Provide the (X, Y) coordinate of the cell's center where the given text is located.  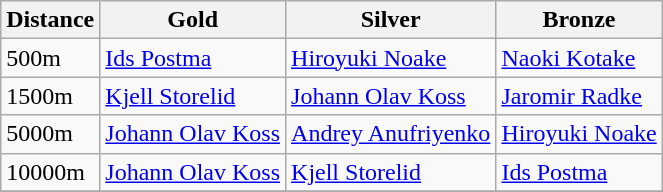
Distance (50, 20)
500m (50, 58)
Naoki Kotake (579, 58)
Jaromir Radke (579, 96)
5000m (50, 134)
10000m (50, 172)
Silver (391, 20)
Bronze (579, 20)
Gold (193, 20)
Andrey Anufriyenko (391, 134)
1500m (50, 96)
